Output the (x, y) coordinate of the center of the cell containing the given text.  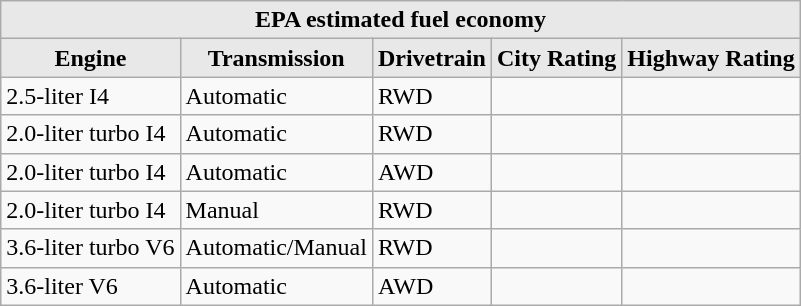
Engine (90, 58)
Highway Rating (711, 58)
Automatic/Manual (276, 248)
City Rating (556, 58)
Drivetrain (432, 58)
3.6-liter turbo V6 (90, 248)
Transmission (276, 58)
2.5-liter I4 (90, 96)
3.6-liter V6 (90, 286)
EPA estimated fuel economy (401, 20)
Manual (276, 210)
